Find where the given text appears and provide that cell's center as [X, Y] coordinate. 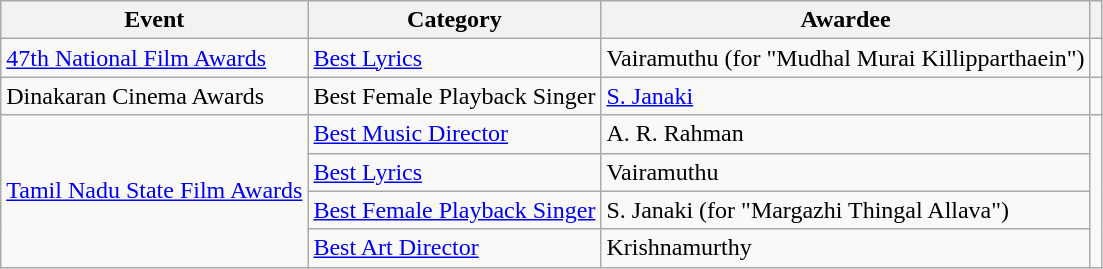
Best Music Director [454, 134]
Krishnamurthy [846, 248]
Category [454, 20]
Vairamuthu [846, 172]
A. R. Rahman [846, 134]
Vairamuthu (for "Mudhal Murai Killipparthaein") [846, 58]
47th National Film Awards [154, 58]
Best Art Director [454, 248]
Event [154, 20]
S. Janaki [846, 96]
Dinakaran Cinema Awards [154, 96]
S. Janaki (for "Margazhi Thingal Allava") [846, 210]
Tamil Nadu State Film Awards [154, 191]
Awardee [846, 20]
